Determine the [x, y] coordinate at the center of the cell enclosing the given text.  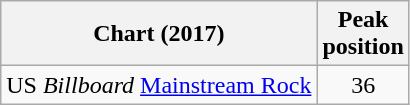
US Billboard Mainstream Rock [159, 85]
Chart (2017) [159, 34]
36 [363, 85]
Peakposition [363, 34]
